Output the (X, Y) coordinate of the center of the cell containing the given text.  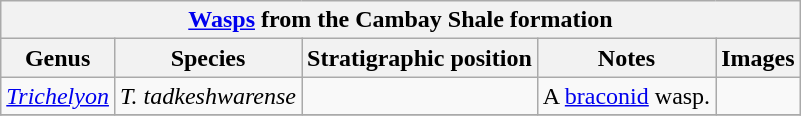
Stratigraphic position (420, 58)
Wasps from the Cambay Shale formation (400, 20)
T. tadkeshwarense (208, 96)
A braconid wasp. (626, 96)
Notes (626, 58)
Species (208, 58)
Trichelyon (58, 96)
Genus (58, 58)
Images (758, 58)
